Capture the cell that displays the provided text and extract its [X, Y] central coordinate. 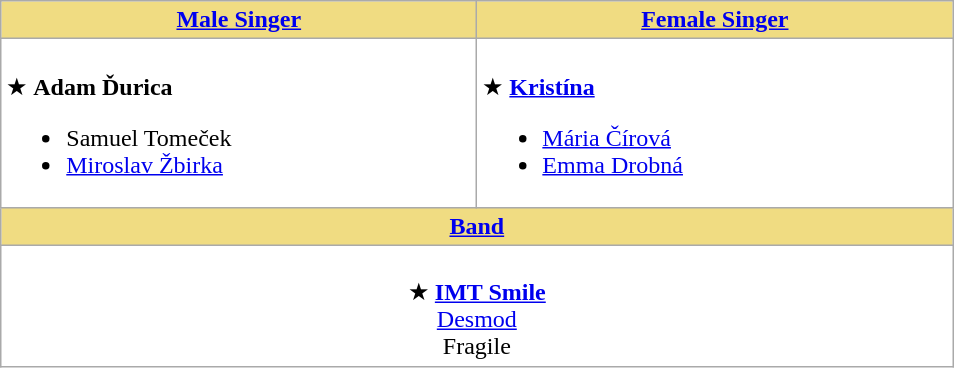
★ KristínaMária ČírováEmma Drobná [715, 124]
Male Singer [239, 20]
★ Adam ĎuricaSamuel TomečekMiroslav Žbirka [239, 124]
★ IMT Smile Desmod Fragile [477, 306]
Band [477, 226]
Female Singer [715, 20]
